Pinpoint the cell where the given text exists, returning its [x, y] midpoint coordinate. 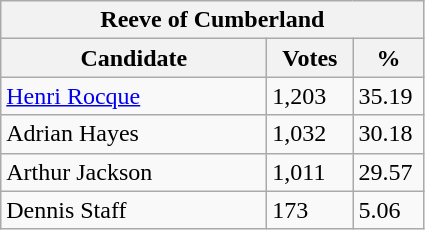
Henri Rocque [134, 96]
Adrian Hayes [134, 134]
5.06 [388, 210]
1,011 [310, 172]
173 [310, 210]
Votes [310, 58]
% [388, 58]
1,032 [310, 134]
1,203 [310, 96]
Arthur Jackson [134, 172]
29.57 [388, 172]
35.19 [388, 96]
Dennis Staff [134, 210]
Candidate [134, 58]
Reeve of Cumberland [212, 20]
30.18 [388, 134]
